Search for the cell housing the specified text and yield its (x, y) center coordinate. 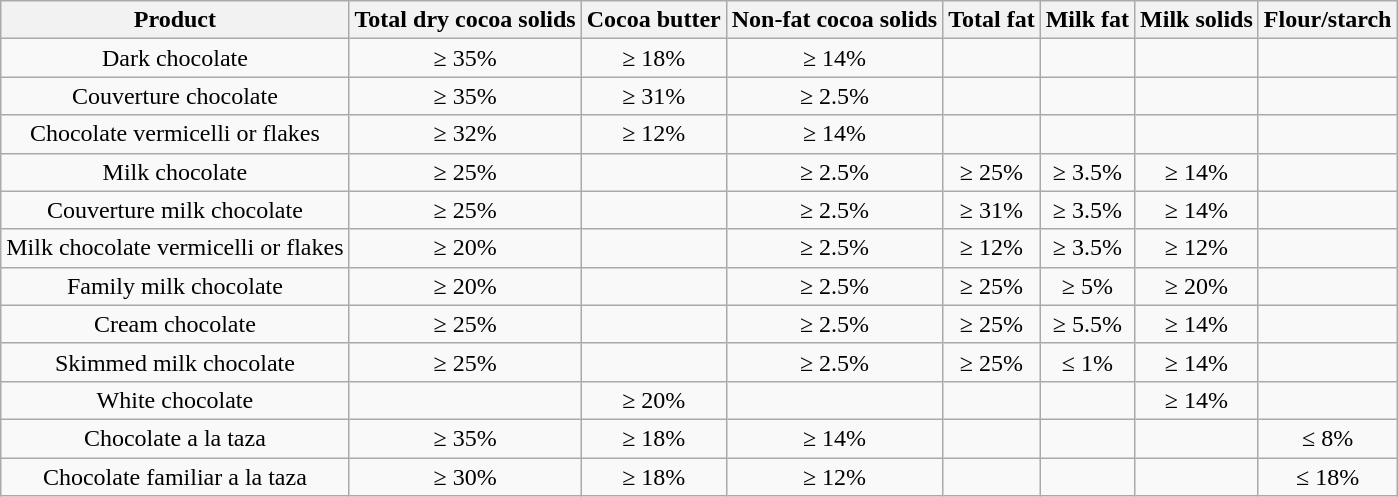
Couverture milk chocolate (175, 210)
Chocolate vermicelli or flakes (175, 134)
≤ 18% (1328, 477)
Skimmed milk chocolate (175, 362)
Product (175, 20)
≥ 30% (465, 477)
Dark chocolate (175, 58)
White chocolate (175, 400)
≤ 1% (1087, 362)
Chocolate a la taza (175, 438)
Flour/starch (1328, 20)
Family milk chocolate (175, 286)
Milk chocolate (175, 172)
Chocolate familiar a la taza (175, 477)
Milk solids (1197, 20)
≤ 8% (1328, 438)
Cocoa butter (654, 20)
Cream chocolate (175, 324)
Total fat (992, 20)
Total dry cocoa solids (465, 20)
≥ 5% (1087, 286)
Couverture chocolate (175, 96)
Non-fat cocoa solids (834, 20)
≥ 5.5% (1087, 324)
≥ 32% (465, 134)
Milk chocolate vermicelli or flakes (175, 248)
Milk fat (1087, 20)
